Extract the [X, Y] coordinate from the center of the cell holding the provided text.  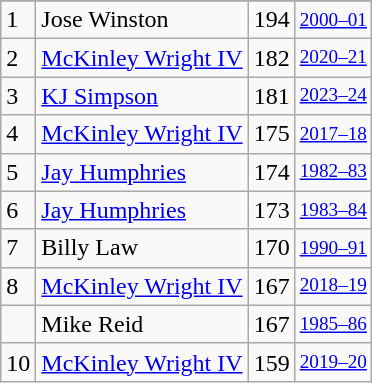
3 [18, 96]
6 [18, 210]
1983–84 [333, 210]
2018–19 [333, 286]
170 [272, 248]
Billy Law [142, 248]
Jose Winston [142, 20]
2 [18, 58]
5 [18, 172]
10 [18, 362]
1982–83 [333, 172]
8 [18, 286]
1990–91 [333, 248]
1 [18, 20]
182 [272, 58]
7 [18, 248]
1985–86 [333, 324]
159 [272, 362]
2017–18 [333, 134]
194 [272, 20]
KJ Simpson [142, 96]
2023–24 [333, 96]
2000–01 [333, 20]
181 [272, 96]
2019–20 [333, 362]
173 [272, 210]
Mike Reid [142, 324]
174 [272, 172]
2020–21 [333, 58]
175 [272, 134]
4 [18, 134]
